Extract the (x, y) coordinate from the center of the cell holding the provided text.  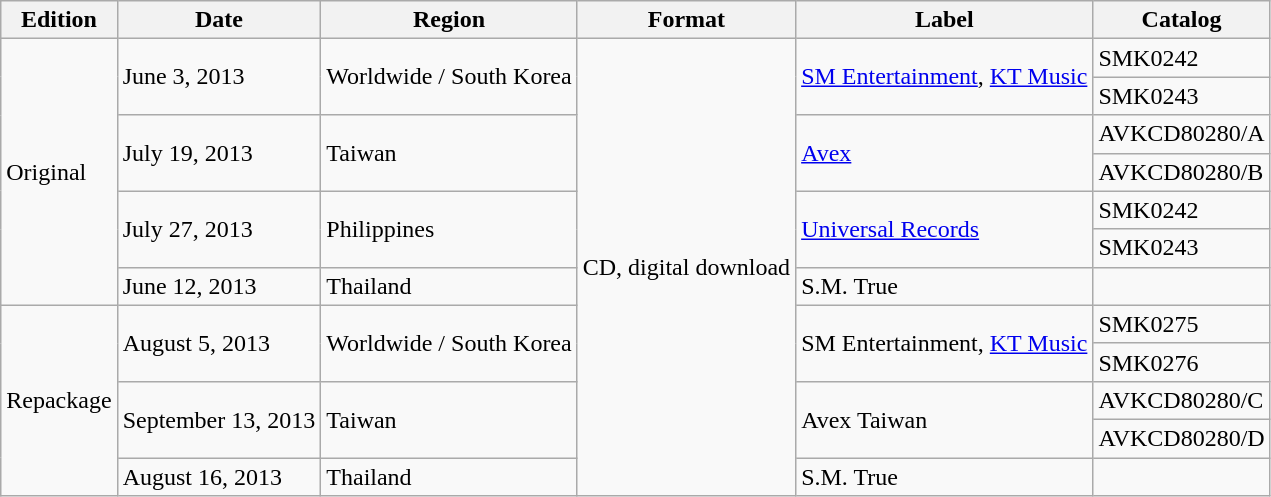
August 5, 2013 (219, 343)
CD, digital download (686, 268)
Format (686, 20)
Philippines (449, 229)
June 12, 2013 (219, 286)
Avex Taiwan (944, 419)
AVKCD80280/C (1182, 400)
Region (449, 20)
August 16, 2013 (219, 477)
AVKCD80280/D (1182, 438)
September 13, 2013 (219, 419)
July 19, 2013 (219, 153)
Catalog (1182, 20)
Avex (944, 153)
Date (219, 20)
AVKCD80280/A (1182, 134)
July 27, 2013 (219, 229)
SMK0276 (1182, 362)
Label (944, 20)
AVKCD80280/B (1182, 172)
June 3, 2013 (219, 77)
SMK0275 (1182, 324)
Original (59, 172)
Universal Records (944, 229)
Repackage (59, 400)
Edition (59, 20)
